Return the (X, Y) coordinate for the center point of the cell that contains the specified text.  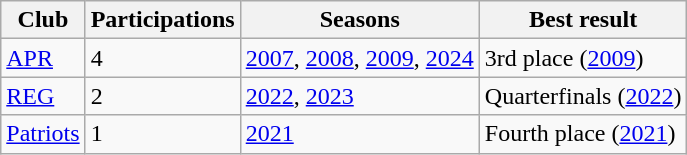
Quarterfinals (2022) (583, 96)
APR (43, 58)
2 (162, 96)
Seasons (360, 20)
REG (43, 96)
4 (162, 58)
2007, 2008, 2009, 2024 (360, 58)
2021 (360, 134)
3rd place (2009) (583, 58)
Patriots (43, 134)
2022, 2023 (360, 96)
Best result (583, 20)
Fourth place (2021) (583, 134)
Participations (162, 20)
Club (43, 20)
1 (162, 134)
